Search for the cell housing the specified text and yield its (X, Y) center coordinate. 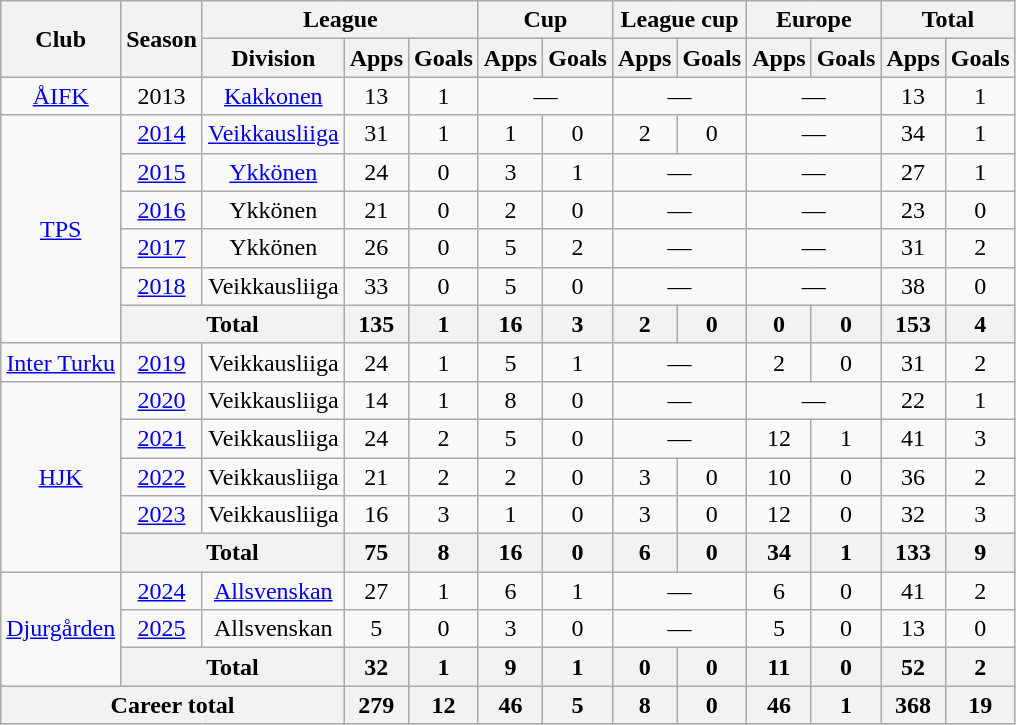
153 (913, 324)
11 (779, 667)
2017 (162, 248)
Career total (172, 705)
Cup (545, 20)
2021 (162, 438)
2022 (162, 477)
Kakkonen (273, 96)
League (340, 20)
Europe (814, 20)
2018 (162, 286)
52 (913, 667)
135 (376, 324)
368 (913, 705)
2020 (162, 400)
14 (376, 400)
ÅIFK (61, 96)
Djurgården (61, 629)
23 (913, 210)
38 (913, 286)
2014 (162, 134)
279 (376, 705)
2019 (162, 362)
19 (980, 705)
Season (162, 39)
4 (980, 324)
2013 (162, 96)
75 (376, 553)
22 (913, 400)
2025 (162, 629)
36 (913, 477)
2024 (162, 591)
2023 (162, 515)
Inter Turku (61, 362)
133 (913, 553)
33 (376, 286)
TPS (61, 229)
HJK (61, 476)
Division (273, 58)
26 (376, 248)
Club (61, 39)
10 (779, 477)
2015 (162, 172)
League cup (679, 20)
2016 (162, 210)
